Extract the [X, Y] coordinate from the center of the cell holding the provided text.  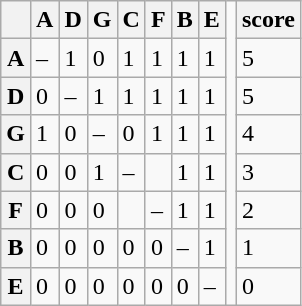
4 [268, 134]
3 [268, 172]
score [268, 20]
2 [268, 210]
